Extract the [X, Y] coordinate from the center of the cell holding the provided text.  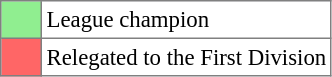
Relegated to the First Division [186, 57]
League champion [186, 20]
